Output the (X, Y) coordinate of the center of the cell containing the given text.  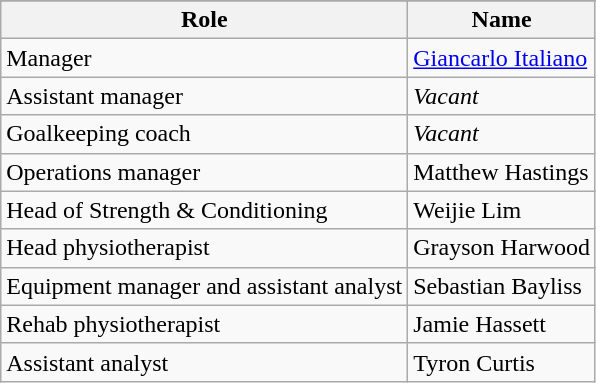
Tyron Curtis (502, 362)
Giancarlo Italiano (502, 58)
Goalkeeping coach (204, 134)
Name (502, 20)
Matthew Hastings (502, 172)
Head physiotherapist (204, 248)
Role (204, 20)
Operations manager (204, 172)
Weijie Lim (502, 210)
Grayson Harwood (502, 248)
Jamie Hassett (502, 324)
Rehab physiotherapist (204, 324)
Equipment manager and assistant analyst (204, 286)
Assistant analyst (204, 362)
Head of Strength & Conditioning (204, 210)
Sebastian Bayliss (502, 286)
Manager (204, 58)
Assistant manager (204, 96)
